Search for the cell housing the specified text and yield its (X, Y) center coordinate. 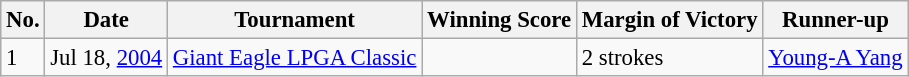
Winning Score (500, 20)
1 (23, 58)
Young-A Yang (836, 58)
Tournament (295, 20)
Margin of Victory (669, 20)
Date (106, 20)
No. (23, 20)
Giant Eagle LPGA Classic (295, 58)
2 strokes (669, 58)
Jul 18, 2004 (106, 58)
Runner-up (836, 20)
